Return the (x, y) coordinate for the center point of the cell that contains the specified text.  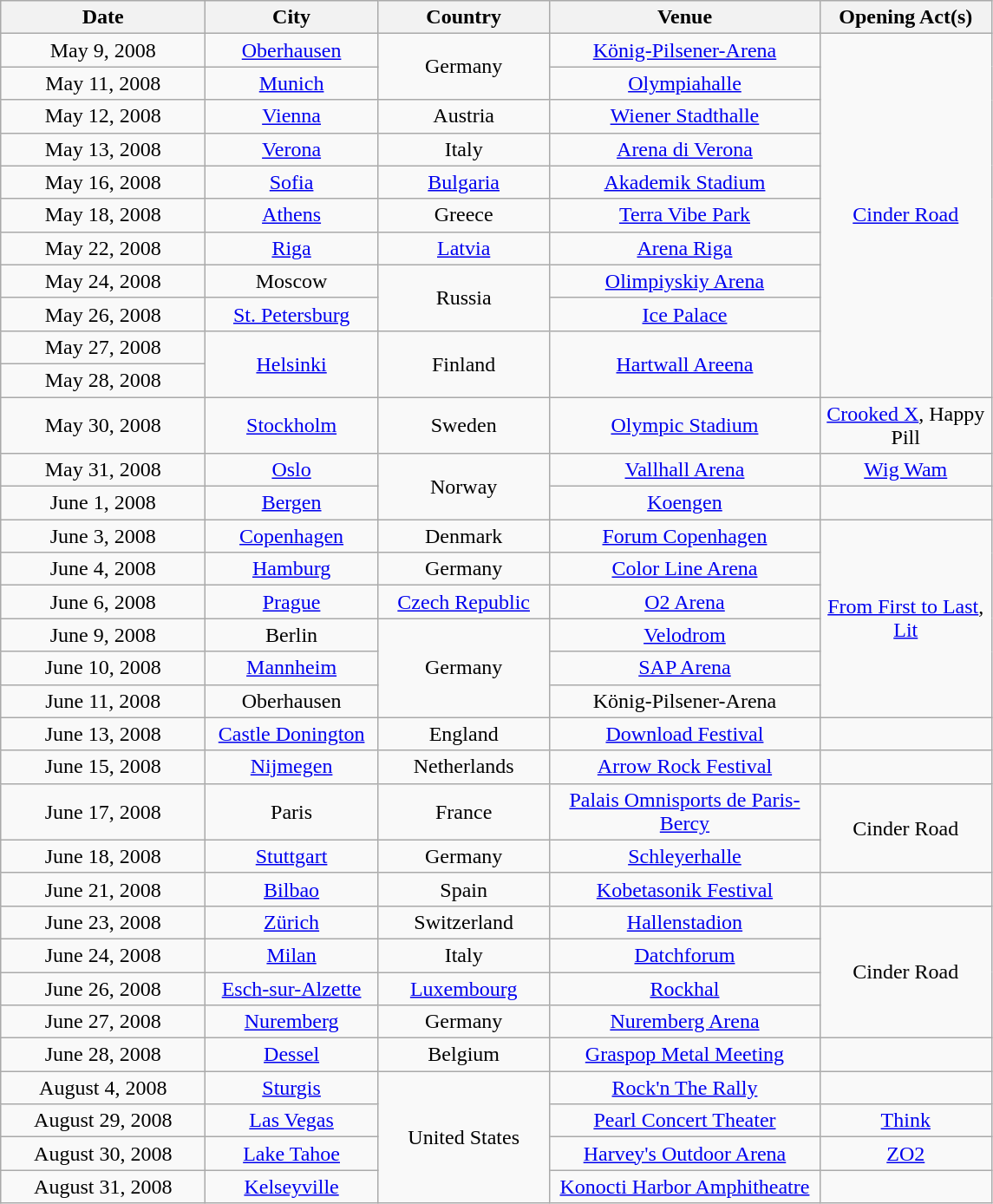
Olimpiyskiy Arena (685, 281)
Sturgis (291, 1088)
Vallhall Arena (685, 470)
Helsinki (291, 363)
Kelseyville (291, 1187)
Athens (291, 215)
Akademik Stadium (685, 182)
May 16, 2008 (103, 182)
Graspop Metal Meeting (685, 1055)
Luxembourg (463, 988)
Finland (463, 363)
Venue (685, 17)
May 13, 2008 (103, 149)
Verona (291, 149)
Mannheim (291, 668)
June 18, 2008 (103, 856)
Russia (463, 298)
Sweden (463, 425)
Bulgaria (463, 182)
Switzerland (463, 922)
Spain (463, 889)
Schleyerhalle (685, 856)
City (291, 17)
Hamburg (291, 569)
June 13, 2008 (103, 734)
May 18, 2008 (103, 215)
Harvey's Outdoor Arena (685, 1154)
June 26, 2008 (103, 988)
May 24, 2008 (103, 281)
Copenhagen (291, 536)
Vienna (291, 116)
Arena di Verona (685, 149)
June 11, 2008 (103, 701)
May 30, 2008 (103, 425)
Dessel (291, 1055)
Terra Vibe Park (685, 215)
May 27, 2008 (103, 347)
May 9, 2008 (103, 50)
June 9, 2008 (103, 635)
St. Petersburg (291, 314)
June 28, 2008 (103, 1055)
Bilbao (291, 889)
Hartwall Areena (685, 363)
England (463, 734)
Olympiahalle (685, 83)
Opening Act(s) (905, 17)
Hallenstadion (685, 922)
Color Line Arena (685, 569)
Think (905, 1121)
SAP Arena (685, 668)
France (463, 812)
Zürich (291, 922)
August 30, 2008 (103, 1154)
United States (463, 1137)
Velodrom (685, 635)
Moscow (291, 281)
Austria (463, 116)
Date (103, 17)
Castle Donington (291, 734)
June 15, 2008 (103, 767)
Greece (463, 215)
Kobetasonik Festival (685, 889)
May 12, 2008 (103, 116)
June 17, 2008 (103, 812)
Prague (291, 602)
Paris (291, 812)
Nuremberg Arena (685, 1022)
June 10, 2008 (103, 668)
Esch-sur-Alzette (291, 988)
Munich (291, 83)
Norway (463, 487)
Wig Wam (905, 470)
June 6, 2008 (103, 602)
Lake Tahoe (291, 1154)
June 1, 2008 (103, 503)
May 31, 2008 (103, 470)
Milan (291, 955)
August 4, 2008 (103, 1088)
June 4, 2008 (103, 569)
Stuttgart (291, 856)
Nijmegen (291, 767)
May 28, 2008 (103, 380)
Konocti Harbor Amphitheatre (685, 1187)
August 31, 2008 (103, 1187)
Oslo (291, 470)
June 24, 2008 (103, 955)
Koengen (685, 503)
Latvia (463, 248)
June 3, 2008 (103, 536)
Rockhal (685, 988)
Bergen (291, 503)
Country (463, 17)
Forum Copenhagen (685, 536)
O2 Arena (685, 602)
Ice Palace (685, 314)
Riga (291, 248)
Download Festival (685, 734)
Olympic Stadium (685, 425)
Berlin (291, 635)
June 23, 2008 (103, 922)
May 11, 2008 (103, 83)
Arena Riga (685, 248)
Belgium (463, 1055)
Netherlands (463, 767)
Wiener Stadthalle (685, 116)
Arrow Rock Festival (685, 767)
Nuremberg (291, 1022)
Stockholm (291, 425)
Denmark (463, 536)
June 27, 2008 (103, 1022)
ZO2 (905, 1154)
Las Vegas (291, 1121)
Czech Republic (463, 602)
May 26, 2008 (103, 314)
August 29, 2008 (103, 1121)
Sofia (291, 182)
Palais Omnisports de Paris-Bercy (685, 812)
Datchforum (685, 955)
Rock'n The Rally (685, 1088)
From First to Last, Lit (905, 618)
Pearl Concert Theater (685, 1121)
Crooked X, Happy Pill (905, 425)
June 21, 2008 (103, 889)
May 22, 2008 (103, 248)
